From the cell containing the given text, extract its center point as (x, y) coordinate. 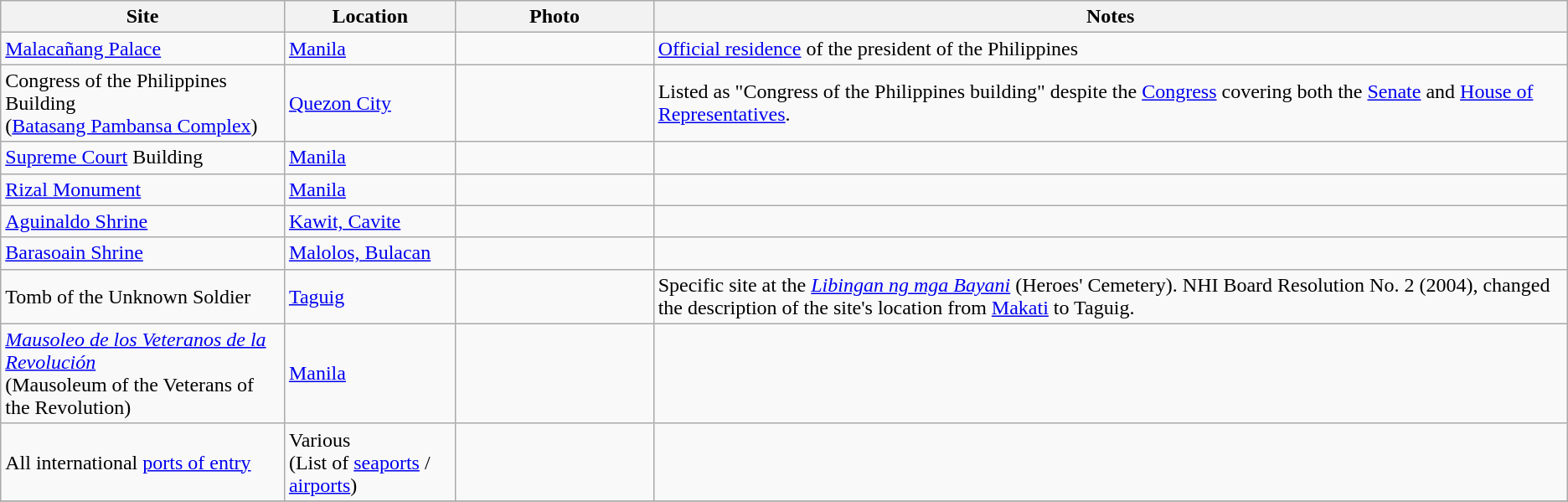
Various(List of seaports / airports) (370, 462)
Taguig (370, 297)
Quezon City (370, 103)
Congress of the Philippines Building(Batasang Pambansa Complex) (142, 103)
Photo (554, 17)
Aguinaldo Shrine (142, 221)
Barasoain Shrine (142, 253)
All international ports of entry (142, 462)
Listed as "Congress of the Philippines building" despite the Congress covering both the Senate and House of Representatives. (1111, 103)
Site (142, 17)
Notes (1111, 17)
Official residence of the president of the Philippines (1111, 49)
Location (370, 17)
Malolos, Bulacan (370, 253)
Supreme Court Building (142, 158)
Malacañang Palace (142, 49)
Tomb of the Unknown Soldier (142, 297)
Rizal Monument (142, 189)
Kawit, Cavite (370, 221)
Mausoleo de los Veteranos de la Revolución(Mausoleum of the Veterans of the Revolution) (142, 374)
